Output the (x, y) coordinate of the center of the cell containing the given text.  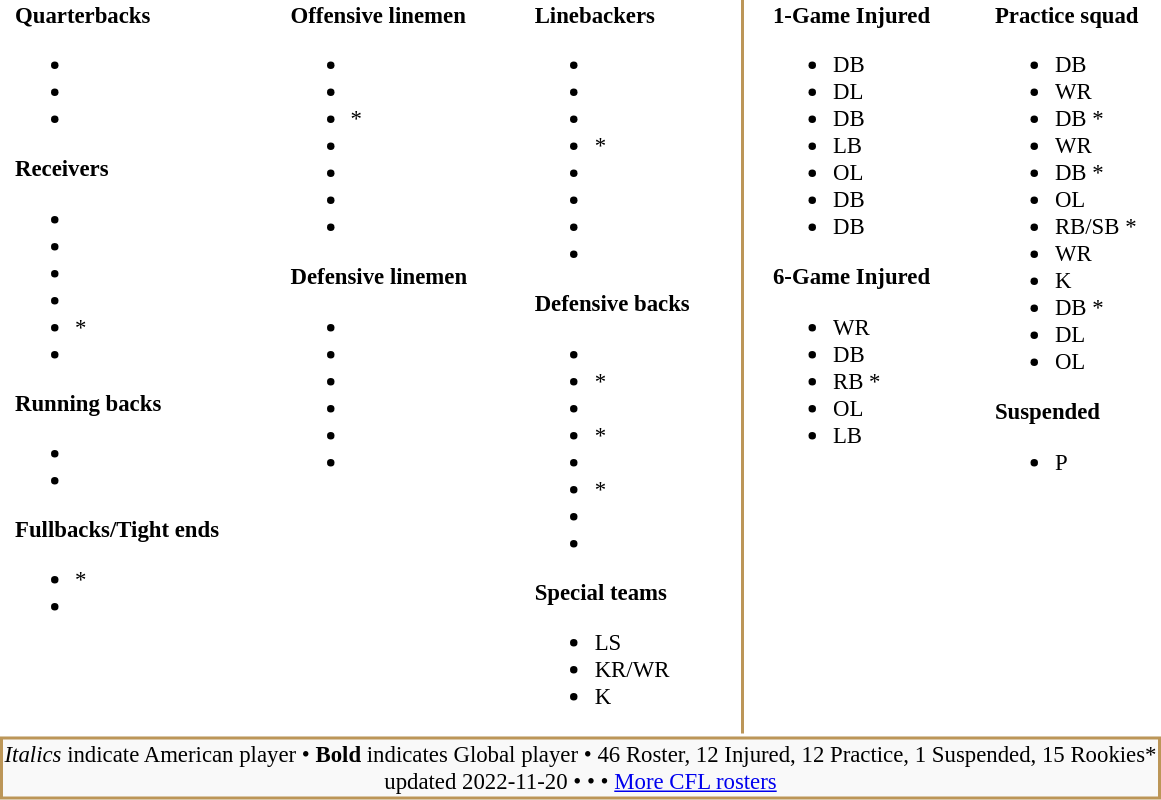
Practice squad DB WR DB * WR DB * OL RB/SB * WR K DB * DL OLSuspended P (1077, 367)
1-Game Injured DB DL DB LB OL DB DB6-Game Injured WR DB RB * OL LB (862, 367)
Offensive linemen *Defensive linemen (392, 367)
QuarterbacksReceivers *Running backsFullbacks/Tight ends * (132, 367)
Linebackers *Defensive backs * * *Special teams LS KR/WR K (624, 367)
